Identify which cell holds the provided text, then report its [x, y] central coordinate. 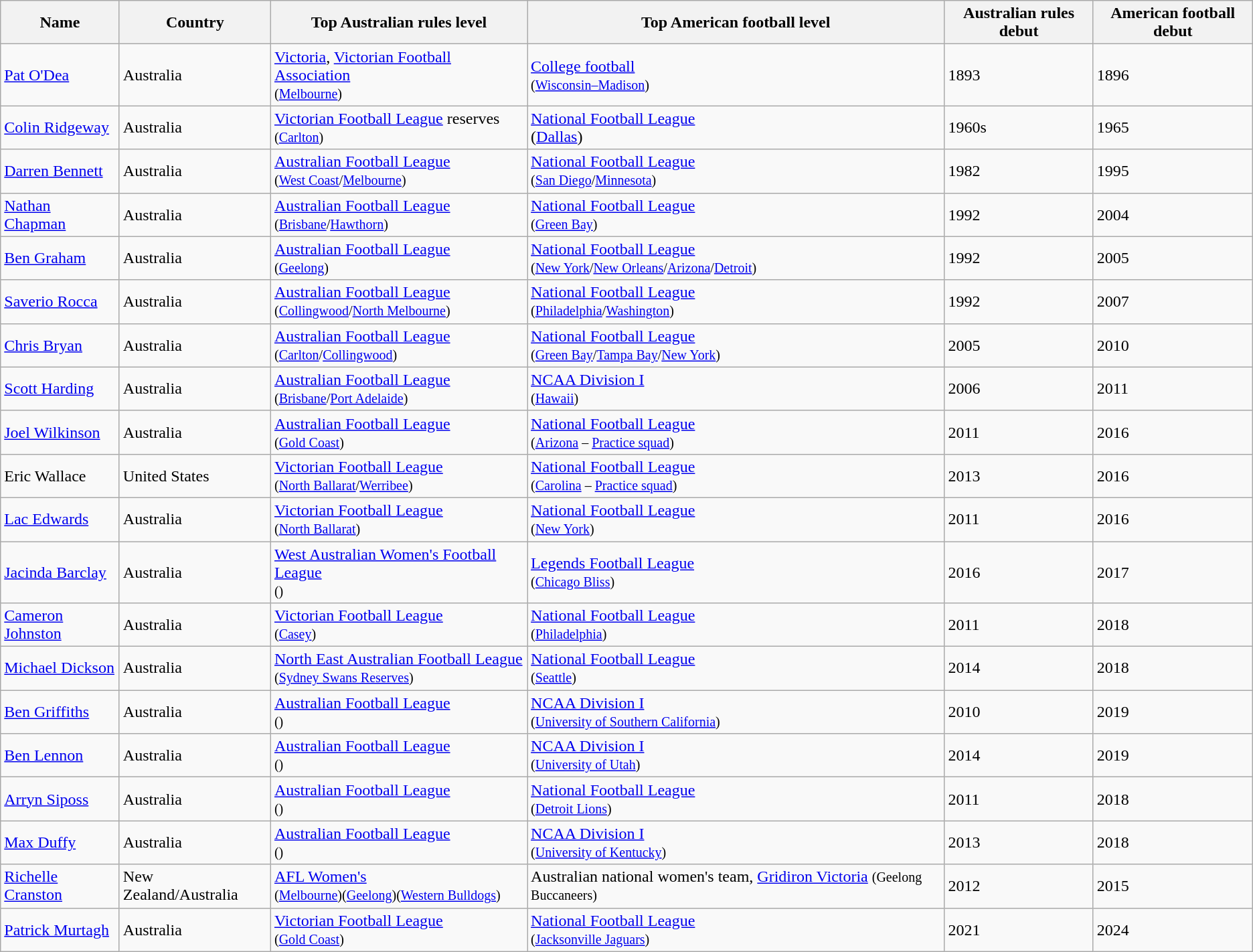
Patrick Murtagh [60, 929]
Saverio Rocca [60, 301]
Country [195, 23]
National Football League(Arizona – Practice squad) [736, 432]
2012 [1019, 886]
Victorian Football League(North Ballarat/Werribee) [399, 475]
Colin Ridgeway [60, 127]
Lac Edwards [60, 520]
1982 [1019, 171]
Ben Lennon [60, 755]
College football(Wisconsin–Madison) [736, 75]
Australian Football League(West Coast/Melbourne) [399, 171]
NCAA Division I(University of Utah) [736, 755]
2007 [1173, 301]
National Football League(Green Bay/Tampa Bay/New York) [736, 345]
Australian Football League(Geelong) [399, 258]
1893 [1019, 75]
Richelle Cranston [60, 886]
NCAA Division I(Hawaii) [736, 388]
Australian national women's team, Gridiron Victoria (Geelong Buccaneers) [736, 886]
Australian Football League(Brisbane/Hawthorn) [399, 214]
Victorian Football League reserves(Carlton) [399, 127]
Darren Bennett [60, 171]
North East Australian Football League(Sydney Swans Reserves) [399, 668]
Australian Football League(Gold Coast) [399, 432]
Victorian Football League(North Ballarat) [399, 520]
NCAA Division I(University of Southern California) [736, 712]
Victorian Football League(Gold Coast) [399, 929]
NCAA Division I(University of Kentucky) [736, 842]
National Football League(Seattle) [736, 668]
Pat O'Dea [60, 75]
National Football League(Philadelphia/Washington) [736, 301]
National Football League(Dallas) [736, 127]
2004 [1173, 214]
Chris Bryan [60, 345]
Top American football level [736, 23]
2015 [1173, 886]
United States [195, 475]
2024 [1173, 929]
National Football League(New York) [736, 520]
Scott Harding [60, 388]
Michael Dickson [60, 668]
2006 [1019, 388]
National Football League(New York/New Orleans/Arizona/Detroit) [736, 258]
Australian Football League(Brisbane/Port Adelaide) [399, 388]
Cameron Johnston [60, 625]
Ben Griffiths [60, 712]
1995 [1173, 171]
Arryn Siposs [60, 799]
National Football League(San Diego/Minnesota) [736, 171]
Australian rules debut [1019, 23]
Australian Football League(Carlton/Collingwood) [399, 345]
Australian Football League(Collingwood/North Melbourne) [399, 301]
National Football League(Detroit Lions) [736, 799]
Joel Wilkinson [60, 432]
National Football League(Philadelphia) [736, 625]
Victorian Football League(Casey) [399, 625]
Eric Wallace [60, 475]
1965 [1173, 127]
National Football League(Jacksonville Jaguars) [736, 929]
Legends Football League(Chicago Bliss) [736, 572]
Ben Graham [60, 258]
Name [60, 23]
Max Duffy [60, 842]
West Australian Women's Football League() [399, 572]
National Football League(Green Bay) [736, 214]
Nathan Chapman [60, 214]
1960s [1019, 127]
AFL Women's(Melbourne)(Geelong)(Western Bulldogs) [399, 886]
Victoria, Victorian Football Association(Melbourne) [399, 75]
1896 [1173, 75]
American football debut [1173, 23]
National Football League(Carolina – Practice squad) [736, 475]
2021 [1019, 929]
New Zealand/Australia [195, 886]
Jacinda Barclay [60, 572]
Top Australian rules level [399, 23]
2017 [1173, 572]
